Scan for the cell matching the given text and deliver its (x, y) coordinate at center. 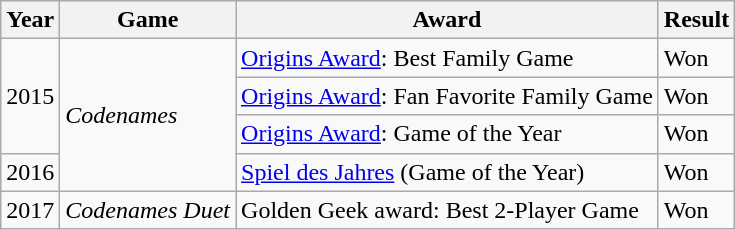
2016 (30, 172)
Game (148, 20)
Spiel des Jahres (Game of the Year) (448, 172)
Golden Geek award: Best 2-Player Game (448, 210)
Year (30, 20)
2017 (30, 210)
Origins Award: Best Family Game (448, 58)
Award (448, 20)
Origins Award: Game of the Year (448, 134)
Codenames Duet (148, 210)
Codenames (148, 115)
Origins Award: Fan Favorite Family Game (448, 96)
2015 (30, 96)
Result (696, 20)
